Return [X, Y] of the center of cell containing provided text 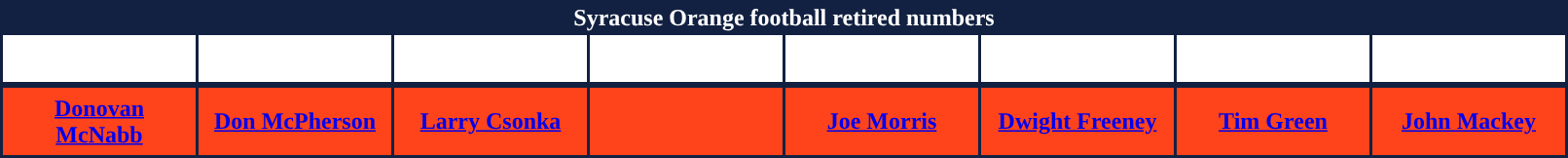
John Mackey [1469, 121]
Syracuse Orange football retired numbers [784, 18]
Tim Green [1273, 121]
Donovan McNabb [99, 121]
Larry Csonka [491, 121]
Joe Morris [882, 121]
Don McPherson [295, 121]
Dwight Freeney [1077, 121]
